Determine the (X, Y) coordinate at the center of the cell enclosing the given text.  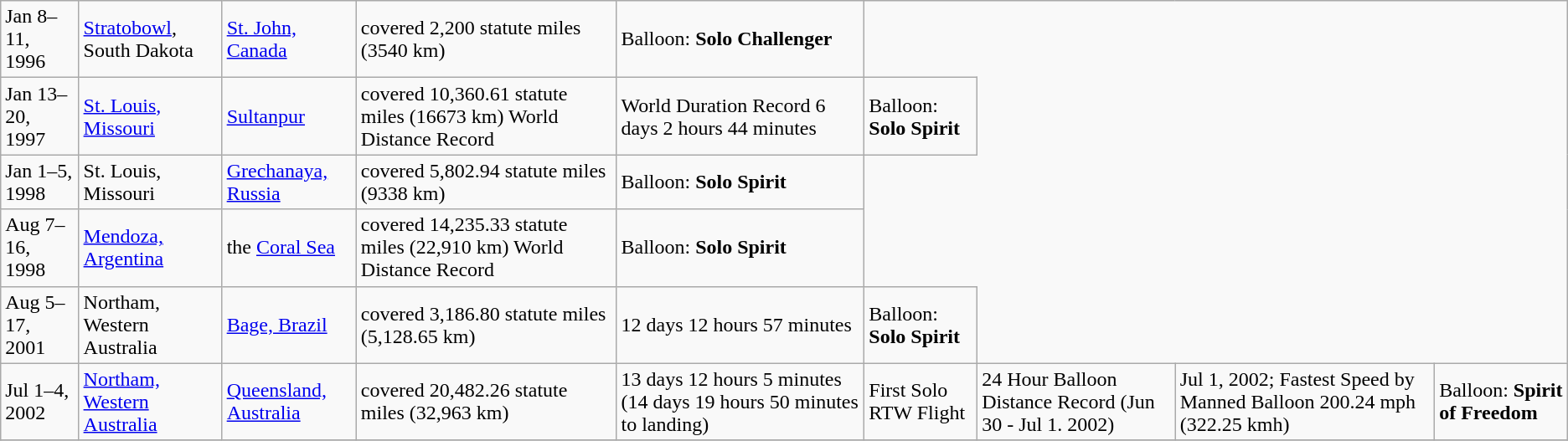
Jan 13–20, 1997 (40, 116)
Jul 1–4, 2002 (40, 402)
Balloon: Solo Challenger (740, 39)
13 days 12 hours 5 minutes (14 days 19 hours 50 minutes to landing) (740, 402)
Grechanaya, Russia (289, 182)
covered 14,235.33 statute miles (22,910 km) World Distance Record (486, 248)
covered 10,360.61 statute miles (16673 km) World Distance Record (486, 116)
12 days 12 hours 57 minutes (740, 325)
World Duration Record 6 days 2 hours 44 minutes (740, 116)
Aug 5–17, 2001 (40, 325)
24 Hour Balloon Distance Record (Jun 30 - Jul 1. 2002) (1077, 402)
St. John, Canada (289, 39)
First Solo RTW Flight (921, 402)
covered 5,802.94 statute miles (9338 km) (486, 182)
Jul 1, 2002; Fastest Speed by Manned Balloon 200.24 mph (322.25 kmh) (1305, 402)
Queensland, Australia (289, 402)
Aug 7–16, 1998 (40, 248)
Mendoza, Argentina (151, 248)
Stratobowl, South Dakota (151, 39)
Balloon: Spirit of Freedom (1501, 402)
Jan 8–11, 1996 (40, 39)
Sultanpur (289, 116)
the Coral Sea (289, 248)
Bage, Brazil (289, 325)
Jan 1–5, 1998 (40, 182)
covered 2,200 statute miles (3540 km) (486, 39)
covered 3,186.80 statute miles (5,128.65 km) (486, 325)
covered 20,482.26 statute miles (32,963 km) (486, 402)
